Determine the [X, Y] coordinate at the center of the cell enclosing the given text.  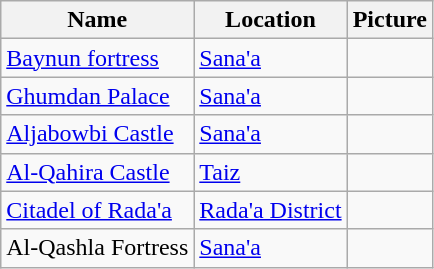
Name [98, 20]
Aljabowbi Castle [98, 134]
Baynun fortress [98, 58]
Al-Qahira Castle [98, 172]
Taiz [270, 172]
Al-Qashla Fortress [98, 248]
Rada'a District [270, 210]
Picture [390, 20]
Citadel of Rada'a [98, 210]
Location [270, 20]
Ghumdan Palace [98, 96]
